Extract the [x, y] coordinate from the center of the cell holding the provided text.  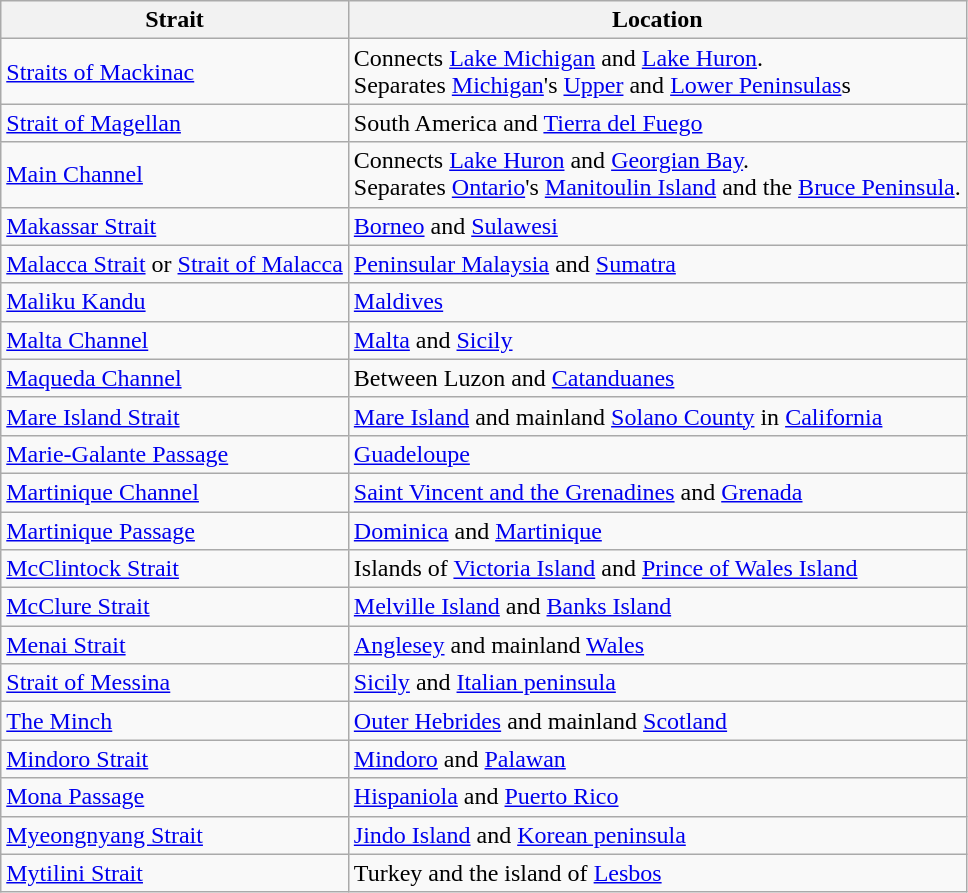
Malta Channel [175, 340]
Mindoro and Palawan [657, 759]
Mare Island and mainland Solano County in California [657, 416]
Connects Lake Michigan and Lake Huron.Separates Michigan's Upper and Lower Peninsulass [657, 72]
Mindoro Strait [175, 759]
Peninsular Malaysia and Sumatra [657, 264]
Malta and Sicily [657, 340]
Martinique Passage [175, 531]
Jindo Island and Korean peninsula [657, 835]
McClure Strait [175, 607]
Mare Island Strait [175, 416]
Martinique Channel [175, 492]
Maliku Kandu [175, 302]
Islands of Victoria Island and Prince of Wales Island [657, 569]
Sicily and Italian peninsula [657, 683]
Straits of Mackinac [175, 72]
Maldives [657, 302]
Mytilini Strait [175, 873]
Outer Hebrides and mainland Scotland [657, 721]
Strait of Magellan [175, 123]
Maqueda Channel [175, 378]
Main Channel [175, 174]
Menai Strait [175, 645]
Melville Island and Banks Island [657, 607]
Myeongnyang Strait [175, 835]
The Minch [175, 721]
Connects Lake Huron and Georgian Bay.Separates Ontario's Manitoulin Island and the Bruce Peninsula. [657, 174]
Turkey and the island of Lesbos [657, 873]
Between Luzon and Catanduanes [657, 378]
Guadeloupe [657, 454]
South America and Tierra del Fuego [657, 123]
Anglesey and mainland Wales [657, 645]
Marie-Galante Passage [175, 454]
Saint Vincent and the Grenadines and Grenada [657, 492]
Borneo and Sulawesi [657, 226]
Strait of Messina [175, 683]
Mona Passage [175, 797]
McClintock Strait [175, 569]
Hispaniola and Puerto Rico [657, 797]
Strait [175, 20]
Location [657, 20]
Dominica and Martinique [657, 531]
Malacca Strait or Strait of Malacca [175, 264]
Makassar Strait [175, 226]
